Return the (x, y) coordinate for the center point of the cell that contains the specified text.  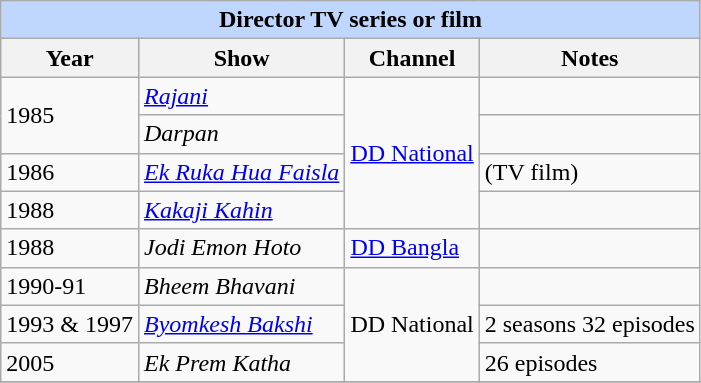
DD Bangla (412, 248)
26 episodes (590, 362)
Darpan (241, 134)
1986 (70, 172)
Kakaji Kahin (241, 210)
Ek Ruka Hua Faisla (241, 172)
2005 (70, 362)
1993 & 1997 (70, 324)
Jodi Emon Hoto (241, 248)
Bheem Bhavani (241, 286)
Rajani (241, 96)
(TV film) (590, 172)
Year (70, 58)
Ek Prem Katha (241, 362)
1990-91 (70, 286)
Notes (590, 58)
Director TV series or film (351, 20)
1985 (70, 115)
Channel (412, 58)
2 seasons 32 episodes (590, 324)
Show (241, 58)
Byomkesh Bakshi (241, 324)
